Search for the cell housing the specified text and yield its (x, y) center coordinate. 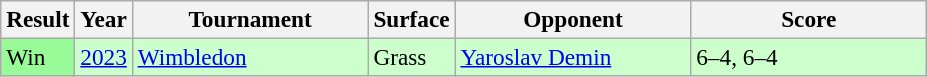
Opponent (573, 19)
Score (809, 19)
Grass (412, 57)
Tournament (250, 19)
Yaroslav Demin (573, 57)
Win (38, 57)
Year (104, 19)
2023 (104, 57)
Wimbledon (250, 57)
Surface (412, 19)
6–4, 6–4 (809, 57)
Result (38, 19)
